Search for the cell housing the specified text and yield its [X, Y] center coordinate. 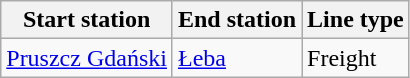
Freight [356, 58]
Line type [356, 20]
Start station [87, 20]
Pruszcz Gdański [87, 58]
Łeba [236, 58]
End station [236, 20]
